Locate the cell with the specified text and output its (x, y) center coordinate. 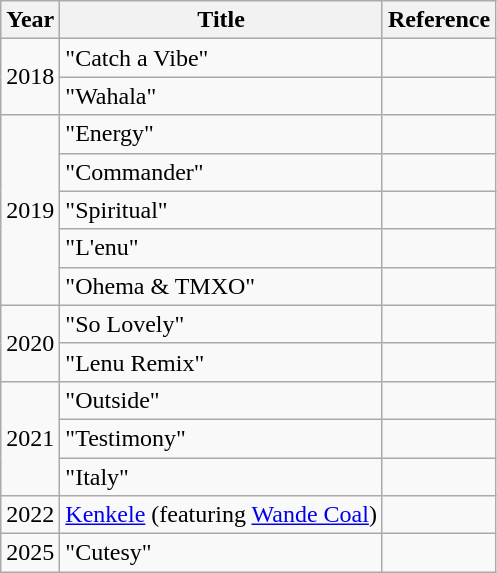
2025 (30, 553)
Kenkele (featuring Wande Coal) (222, 515)
"Cutesy" (222, 553)
"Energy" (222, 134)
"Commander" (222, 172)
2019 (30, 210)
"Ohema & TMXO" (222, 286)
"L'enu" (222, 248)
"So Lovely" (222, 324)
2022 (30, 515)
"Spiritual" (222, 210)
2018 (30, 77)
Title (222, 20)
2021 (30, 438)
"Catch a Vibe" (222, 58)
"Outside" (222, 400)
2020 (30, 343)
Year (30, 20)
"Lenu Remix" (222, 362)
"Italy" (222, 477)
"Wahala" (222, 96)
Reference (438, 20)
"Testimony" (222, 438)
